Search for the cell housing the specified text and yield its (x, y) center coordinate. 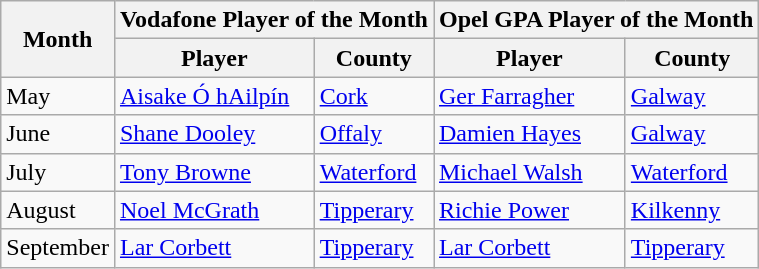
Kilkenny (692, 210)
August (58, 210)
Cork (374, 96)
Vodafone Player of the Month (274, 20)
Ger Farragher (530, 96)
Aisake Ó hAilpín (214, 96)
Richie Power (530, 210)
Shane Dooley (214, 134)
July (58, 172)
September (58, 248)
Tony Browne (214, 172)
Opel GPA Player of the Month (596, 20)
Michael Walsh (530, 172)
May (58, 96)
Offaly (374, 134)
Month (58, 39)
Noel McGrath (214, 210)
June (58, 134)
Damien Hayes (530, 134)
